Search for the cell housing the specified text and yield its [x, y] center coordinate. 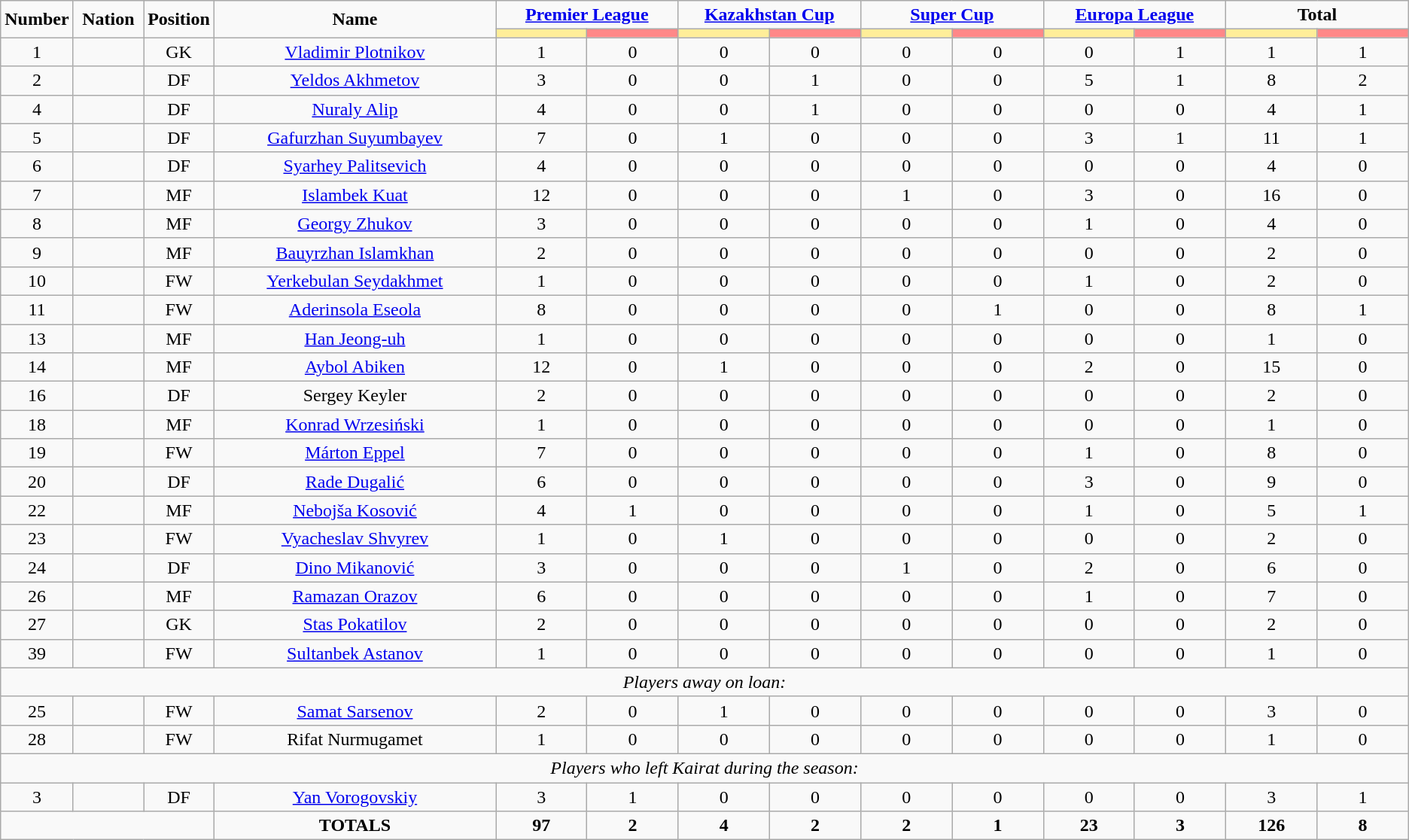
Yeldos Akhmetov [355, 81]
TOTALS [355, 826]
Europa League [1135, 15]
Sultanbek Astanov [355, 653]
126 [1272, 826]
Number [37, 20]
39 [37, 653]
19 [37, 453]
Players who left Kairat during the season: [704, 768]
Konrad Wrzesiński [355, 425]
26 [37, 596]
Aybol Abiken [355, 367]
97 [540, 826]
Samat Sarsenov [355, 711]
15 [1272, 367]
24 [37, 568]
22 [37, 510]
20 [37, 482]
Han Jeong-uh [355, 338]
Bauyrzhan Islamkhan [355, 252]
Márton Eppel [355, 453]
28 [37, 739]
Players away on loan: [704, 682]
25 [37, 711]
Gafurzhan Suyumbayev [355, 138]
Aderinsola Eseola [355, 309]
Vyacheslav Shvyrev [355, 539]
Ramazan Orazov [355, 596]
Nebojša Kosović [355, 510]
Total [1317, 15]
Yan Vorogovskiy [355, 797]
Super Cup [953, 15]
10 [37, 281]
Syarhey Palitsevich [355, 166]
Vladimir Plotnikov [355, 52]
Kazakhstan Cup [769, 15]
Name [355, 20]
Position [179, 20]
Sergey Keyler [355, 396]
Nuraly Alip [355, 109]
14 [37, 367]
13 [37, 338]
Georgy Zhukov [355, 224]
Yerkebulan Seydakhmet [355, 281]
27 [37, 625]
18 [37, 425]
Premier League [587, 15]
Dino Mikanović [355, 568]
Islambek Kuat [355, 195]
Rade Dugalić [355, 482]
Stas Pokatilov [355, 625]
Rifat Nurmugamet [355, 739]
Nation [108, 20]
